Extract the (x, y) coordinate from the center of the cell holding the provided text.  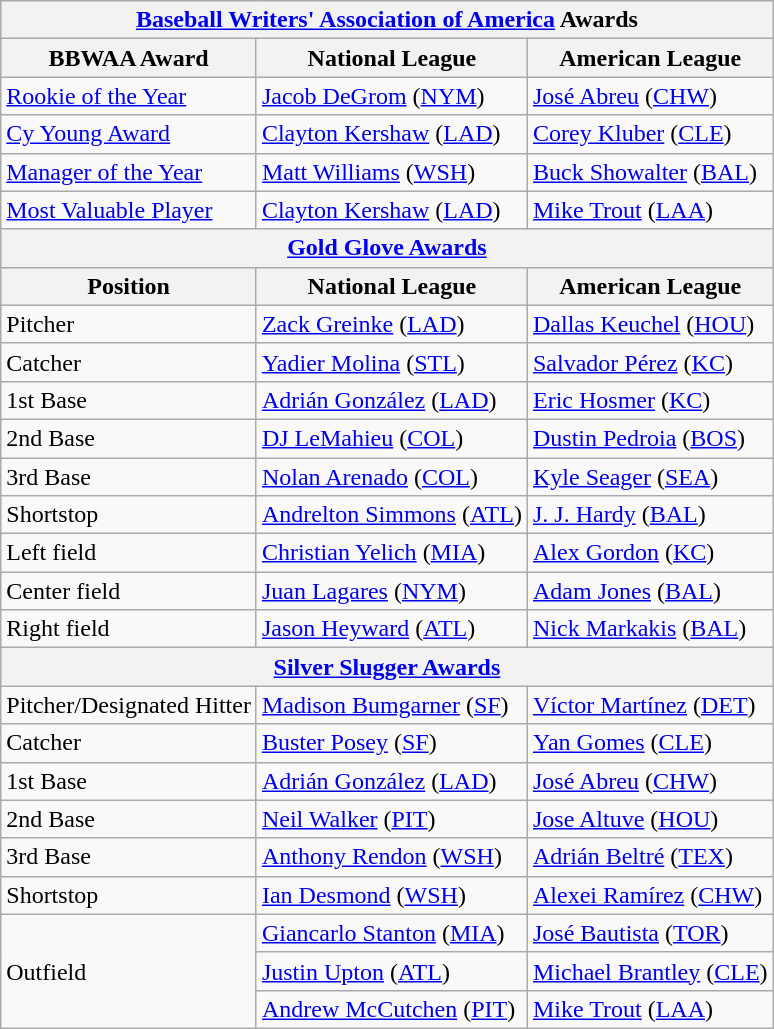
Cy Young Award (129, 134)
Madison Bumgarner (SF) (392, 705)
Matt Williams (WSH) (392, 172)
Giancarlo Stanton (MIA) (392, 933)
Zack Greinke (LAD) (392, 324)
Justin Upton (ATL) (392, 971)
Nolan Arenado (COL) (392, 477)
BBWAA Award (129, 58)
Adam Jones (BAL) (650, 591)
Víctor Martínez (DET) (650, 705)
Alex Gordon (KC) (650, 553)
Jason Heyward (ATL) (392, 629)
Yan Gomes (CLE) (650, 743)
Dallas Keuchel (HOU) (650, 324)
Michael Brantley (CLE) (650, 971)
Ian Desmond (WSH) (392, 895)
Pitcher (129, 324)
Manager of the Year (129, 172)
Silver Slugger Awards (387, 667)
Buster Posey (SF) (392, 743)
Dustin Pedroia (BOS) (650, 438)
Yadier Molina (STL) (392, 362)
J. J. Hardy (BAL) (650, 515)
Rookie of the Year (129, 96)
Most Valuable Player (129, 210)
Outfield (129, 971)
Right field (129, 629)
Eric Hosmer (KC) (650, 400)
Jose Altuve (HOU) (650, 819)
Alexei Ramírez (CHW) (650, 895)
Kyle Seager (SEA) (650, 477)
Jacob DeGrom (NYM) (392, 96)
Center field (129, 591)
Gold Glove Awards (387, 248)
Corey Kluber (CLE) (650, 134)
Adrián Beltré (TEX) (650, 857)
Juan Lagares (NYM) (392, 591)
Baseball Writers' Association of America Awards (387, 20)
Pitcher/Designated Hitter (129, 705)
Position (129, 286)
Salvador Pérez (KC) (650, 362)
Andrew McCutchen (PIT) (392, 1009)
Neil Walker (PIT) (392, 819)
Christian Yelich (MIA) (392, 553)
Buck Showalter (BAL) (650, 172)
José Bautista (TOR) (650, 933)
Nick Markakis (BAL) (650, 629)
Andrelton Simmons (ATL) (392, 515)
DJ LeMahieu (COL) (392, 438)
Left field (129, 553)
Anthony Rendon (WSH) (392, 857)
